Find where the given text appears and provide that cell's center as (x, y) coordinate. 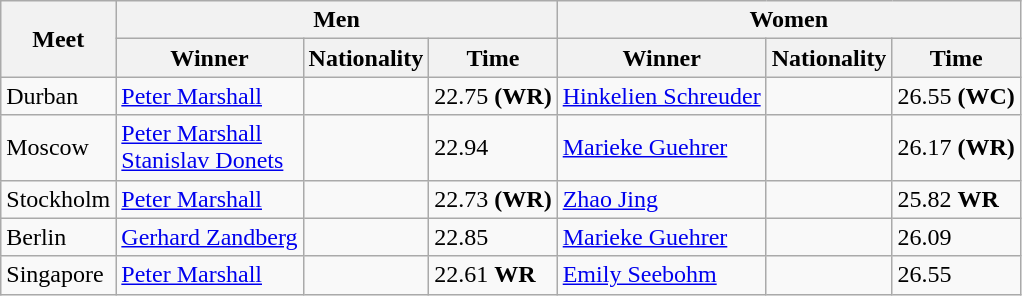
Men (336, 20)
22.73 (WR) (493, 199)
22.61 WR (493, 275)
Singapore (58, 275)
Zhao Jing (662, 199)
Berlin (58, 237)
Gerhard Zandberg (210, 237)
26.09 (956, 237)
26.55 (WC) (956, 96)
Moscow (58, 148)
Women (788, 20)
Stockholm (58, 199)
Meet (58, 39)
Hinkelien Schreuder (662, 96)
22.75 (WR) (493, 96)
Emily Seebohm (662, 275)
22.85 (493, 237)
26.17 (WR) (956, 148)
22.94 (493, 148)
25.82 WR (956, 199)
26.55 (956, 275)
Peter Marshall Stanislav Donets (210, 148)
Durban (58, 96)
